Locate the cell with the specified text and output its (x, y) center coordinate. 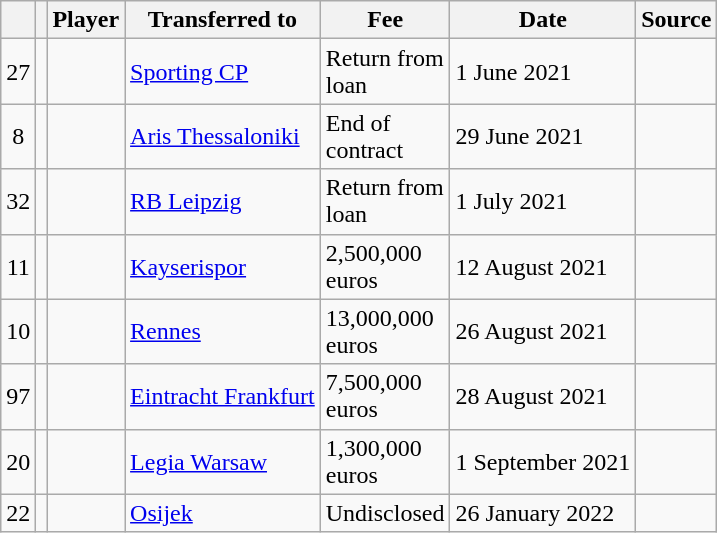
26 January 2022 (543, 513)
26 August 2021 (543, 332)
Legia Warsaw (223, 462)
7,500,000 euros (385, 396)
Undisclosed (385, 513)
2,500,000 euros (385, 266)
8 (18, 136)
Aris Thessaloniki (223, 136)
Fee (385, 20)
Sporting CP (223, 72)
Player (86, 20)
1,300,000 euros (385, 462)
Transferred to (223, 20)
29 June 2021 (543, 136)
Date (543, 20)
13,000,000 euros (385, 332)
12 August 2021 (543, 266)
97 (18, 396)
1 June 2021 (543, 72)
20 (18, 462)
Kayserispor (223, 266)
32 (18, 202)
22 (18, 513)
1 September 2021 (543, 462)
1 July 2021 (543, 202)
Source (676, 20)
27 (18, 72)
28 August 2021 (543, 396)
Osijek (223, 513)
11 (18, 266)
Eintracht Frankfurt (223, 396)
10 (18, 332)
End of contract (385, 136)
Rennes (223, 332)
RB Leipzig (223, 202)
